Search for the cell housing the specified text and yield its [x, y] center coordinate. 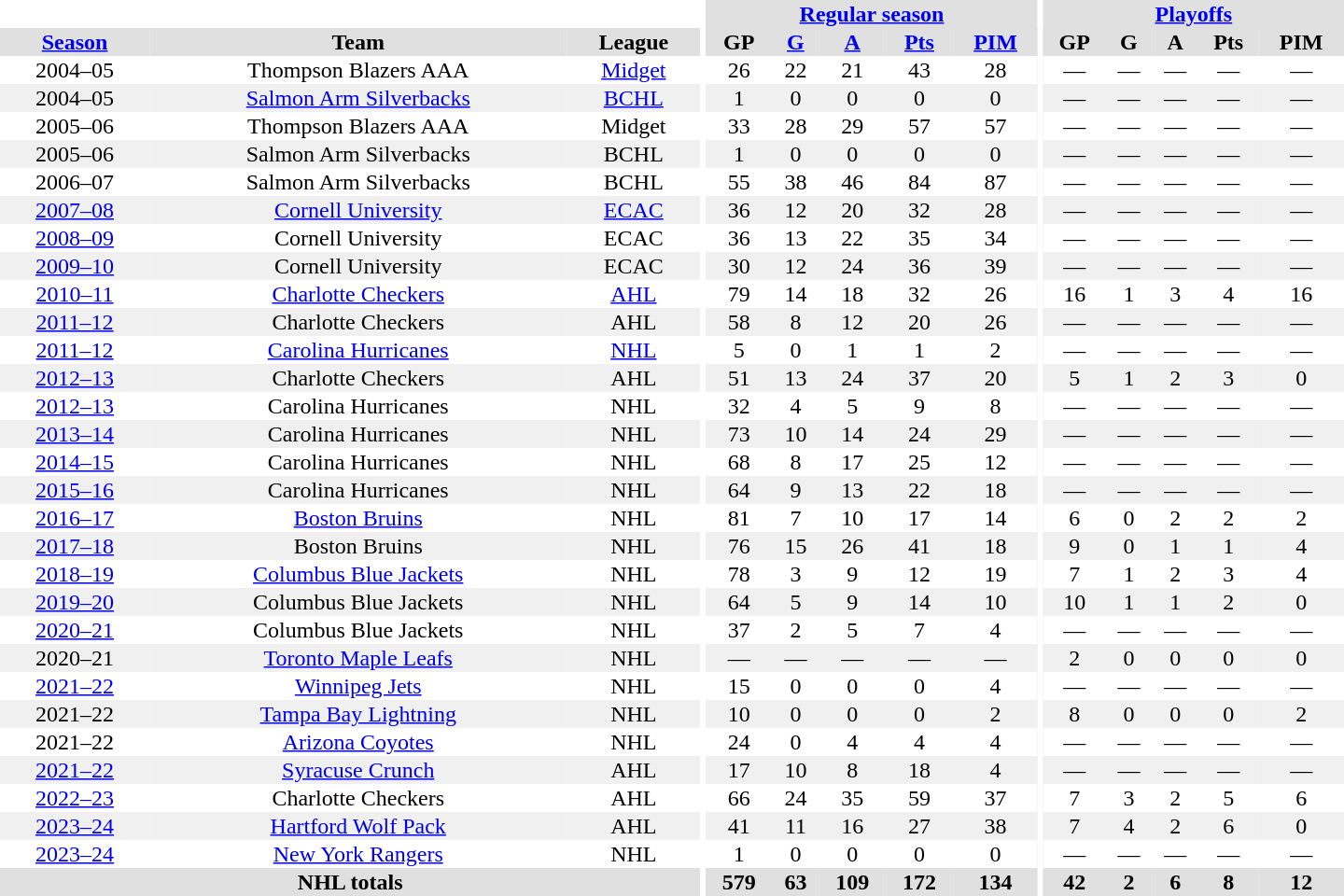
68 [739, 462]
Toronto Maple Leafs [358, 658]
76 [739, 546]
25 [919, 462]
League [633, 42]
579 [739, 882]
109 [852, 882]
19 [995, 574]
34 [995, 238]
51 [739, 378]
42 [1075, 882]
2016–17 [75, 518]
81 [739, 518]
134 [995, 882]
2022–23 [75, 798]
33 [739, 126]
2009–10 [75, 266]
87 [995, 182]
84 [919, 182]
11 [796, 826]
78 [739, 574]
27 [919, 826]
Hartford Wolf Pack [358, 826]
55 [739, 182]
63 [796, 882]
2008–09 [75, 238]
172 [919, 882]
2018–19 [75, 574]
2019–20 [75, 602]
79 [739, 294]
43 [919, 70]
2007–08 [75, 210]
NHL totals [350, 882]
30 [739, 266]
46 [852, 182]
Season [75, 42]
2015–16 [75, 490]
2010–11 [75, 294]
Regular season [872, 14]
2013–14 [75, 434]
Arizona Coyotes [358, 742]
New York Rangers [358, 854]
2014–15 [75, 462]
2006–07 [75, 182]
39 [995, 266]
59 [919, 798]
2017–18 [75, 546]
Tampa Bay Lightning [358, 714]
Team [358, 42]
73 [739, 434]
21 [852, 70]
Winnipeg Jets [358, 686]
58 [739, 322]
Playoffs [1194, 14]
66 [739, 798]
Syracuse Crunch [358, 770]
